Identify which cell holds the provided text, then report its [X, Y] central coordinate. 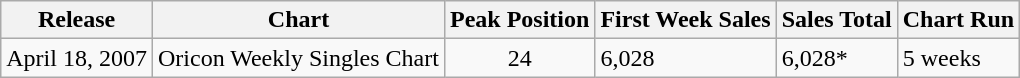
Peak Position [519, 20]
Sales Total [836, 20]
Chart Run [958, 20]
24 [519, 58]
6,028* [836, 58]
Oricon Weekly Singles Chart [298, 58]
First Week Sales [686, 20]
Release [77, 20]
5 weeks [958, 58]
April 18, 2007 [77, 58]
6,028 [686, 58]
Chart [298, 20]
